Search for the cell housing the specified text and yield its [x, y] center coordinate. 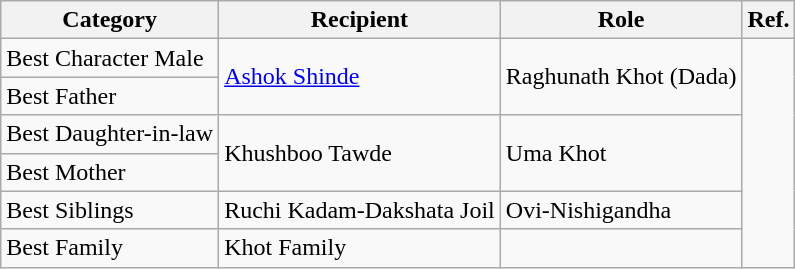
Best Character Male [110, 58]
Ruchi Kadam-Dakshata Joil [360, 210]
Best Siblings [110, 210]
Khot Family [360, 248]
Role [621, 20]
Ref. [768, 20]
Recipient [360, 20]
Ashok Shinde [360, 77]
Khushboo Tawde [360, 153]
Best Father [110, 96]
Raghunath Khot (Dada) [621, 77]
Best Mother [110, 172]
Category [110, 20]
Best Daughter-in-law [110, 134]
Best Family [110, 248]
Ovi-Nishigandha [621, 210]
Uma Khot [621, 153]
